Pinpoint the cell where the given text exists, returning its (X, Y) midpoint coordinate. 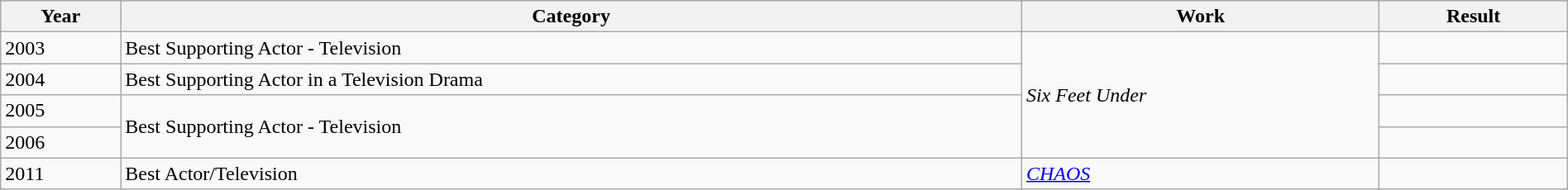
2005 (61, 111)
CHAOS (1201, 173)
Work (1201, 17)
Six Feet Under (1201, 95)
2011 (61, 173)
2003 (61, 48)
Category (571, 17)
Best Actor/Television (571, 173)
Year (61, 17)
2004 (61, 79)
Best Supporting Actor in a Television Drama (571, 79)
Result (1474, 17)
2006 (61, 142)
